Locate the cell with the specified text and output its [X, Y] center coordinate. 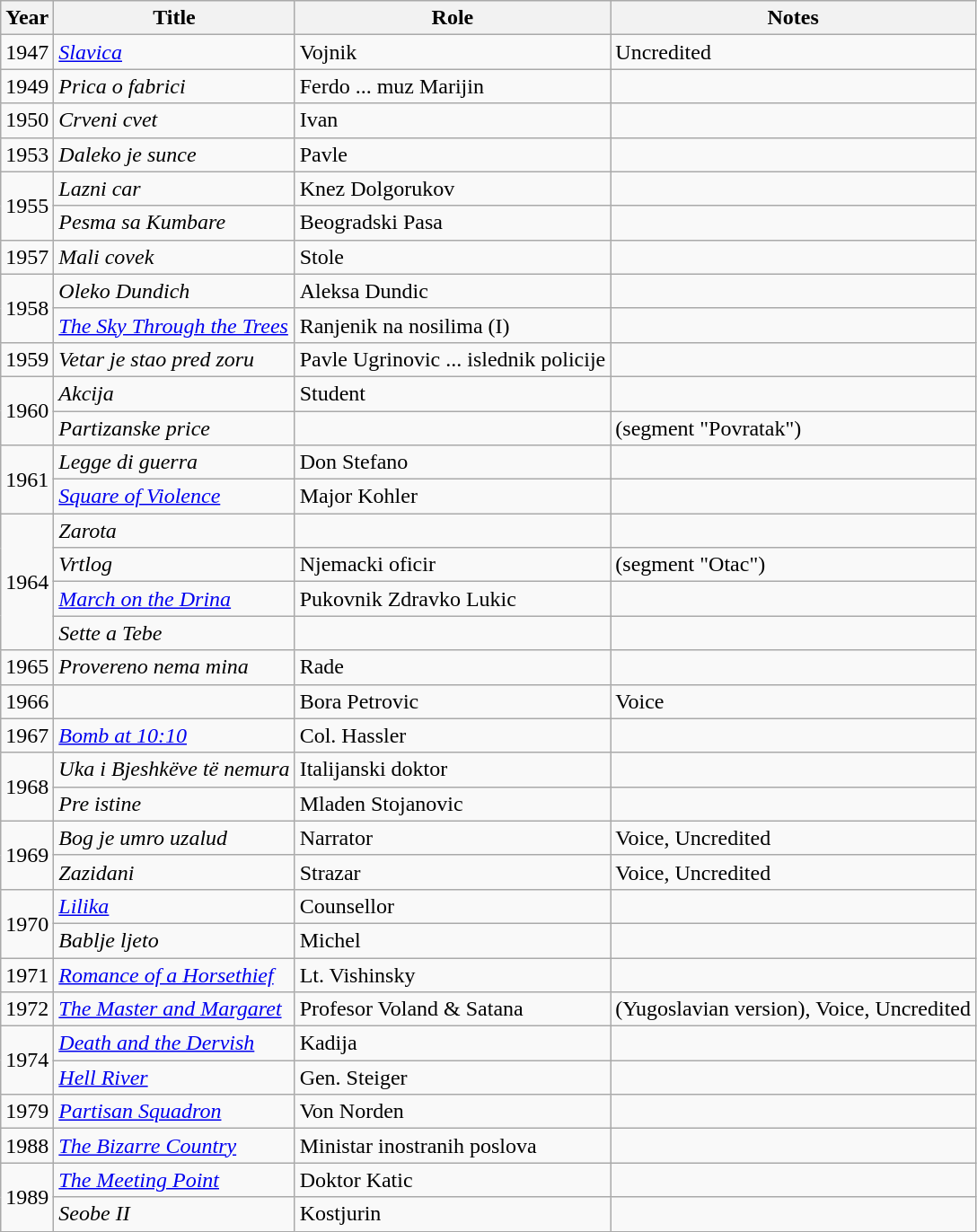
Uka i Bjeshkëve të nemura [174, 770]
1969 [27, 855]
Ministar inostranih poslova [453, 1146]
1947 [27, 52]
Akcija [174, 393]
The Master and Margaret [174, 1009]
Zazidani [174, 872]
Partizanske price [174, 428]
1964 [27, 582]
Bablje ljeto [174, 940]
(segment "Povratak") [794, 428]
Major Kohler [453, 497]
March on the Drina [174, 599]
Aleksa Dundic [453, 291]
Kostjurin [453, 1214]
The Bizarre Country [174, 1146]
Pavle [453, 154]
Beogradski Pasa [453, 223]
Oleko Dundich [174, 291]
Knez Dolgorukov [453, 189]
Mladen Stojanovic [453, 804]
Strazar [453, 872]
1989 [27, 1197]
Stole [453, 257]
Lilika [174, 906]
Vetar je stao pred zoru [174, 359]
1966 [27, 701]
Seobe II [174, 1214]
Profesor Voland & Satana [453, 1009]
The Meeting Point [174, 1180]
Don Stefano [453, 462]
Gen. Steiger [453, 1078]
Bog je umro uzalud [174, 838]
Square of Violence [174, 497]
1953 [27, 154]
Vrtlog [174, 565]
Lazni car [174, 189]
Pukovnik Zdravko Lukic [453, 599]
Romance of a Horsethief [174, 974]
Kadija [453, 1043]
Prica o fabrici [174, 86]
1972 [27, 1009]
Voice [794, 701]
Partisan Squadron [174, 1112]
Michel [453, 940]
Bomb at 10:10 [174, 735]
Crveni cvet [174, 120]
Mali covek [174, 257]
Title [174, 18]
1961 [27, 480]
Narrator [453, 838]
Von Norden [453, 1112]
1970 [27, 923]
Rade [453, 667]
Counsellor [453, 906]
Ferdo ... muz Marijin [453, 86]
Italijanski doktor [453, 770]
Njemacki oficir [453, 565]
Ranjenik na nosilima (I) [453, 325]
Legge di guerra [174, 462]
1988 [27, 1146]
Pre istine [174, 804]
1979 [27, 1112]
Ivan [453, 120]
Notes [794, 18]
Provereno nema mina [174, 667]
Uncredited [794, 52]
Pavle Ugrinovic ... islednik policije [453, 359]
Sette a Tebe [174, 633]
Slavica [174, 52]
Year [27, 18]
(Yugoslavian version), Voice, Uncredited [794, 1009]
Student [453, 393]
Bora Petrovic [453, 701]
Hell River [174, 1078]
1958 [27, 308]
Zarota [174, 531]
Death and the Dervish [174, 1043]
1959 [27, 359]
1965 [27, 667]
The Sky Through the Trees [174, 325]
Daleko je sunce [174, 154]
1974 [27, 1060]
1960 [27, 410]
1955 [27, 206]
Pesma sa Kumbare [174, 223]
Role [453, 18]
1957 [27, 257]
Lt. Vishinsky [453, 974]
Doktor Katic [453, 1180]
1949 [27, 86]
(segment "Otac") [794, 565]
1967 [27, 735]
Vojnik [453, 52]
Col. Hassler [453, 735]
1950 [27, 120]
1968 [27, 787]
1971 [27, 974]
